Capture the cell that displays the provided text and extract its (X, Y) central coordinate. 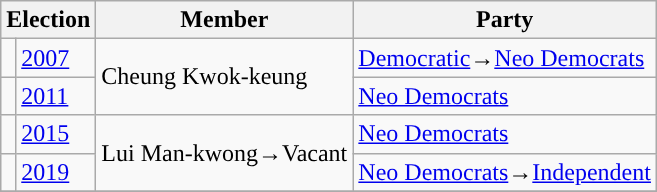
Neo Democrats→Independent (505, 172)
Member (224, 20)
Lui Man-kwong→Vacant (224, 153)
2019 (56, 172)
2015 (56, 134)
Party (505, 20)
Election (48, 20)
Democratic→Neo Democrats (505, 58)
2011 (56, 96)
2007 (56, 58)
Cheung Kwok-keung (224, 77)
